Return [x, y] of the center of cell containing provided text 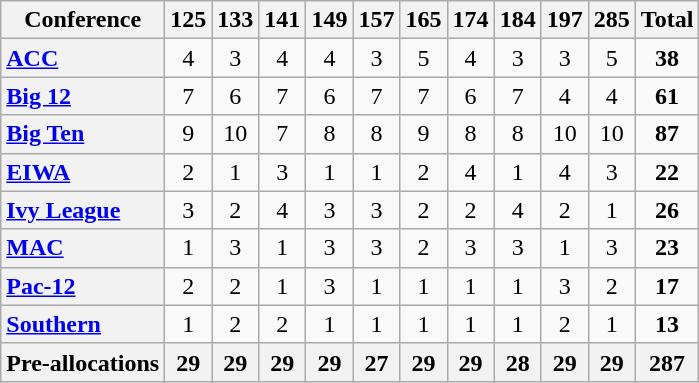
28 [518, 362]
287 [667, 362]
13 [667, 324]
Southern [83, 324]
Big Ten [83, 134]
26 [667, 210]
87 [667, 134]
165 [424, 20]
174 [470, 20]
17 [667, 286]
Big 12 [83, 96]
23 [667, 248]
125 [188, 20]
157 [376, 20]
22 [667, 172]
61 [667, 96]
27 [376, 362]
133 [236, 20]
MAC [83, 248]
Total [667, 20]
38 [667, 58]
Conference [83, 20]
Ivy League [83, 210]
149 [330, 20]
197 [564, 20]
Pac-12 [83, 286]
Pre-allocations [83, 362]
285 [612, 20]
EIWA [83, 172]
ACC [83, 58]
184 [518, 20]
141 [282, 20]
